Scan for the cell matching the given text and deliver its (x, y) coordinate at center. 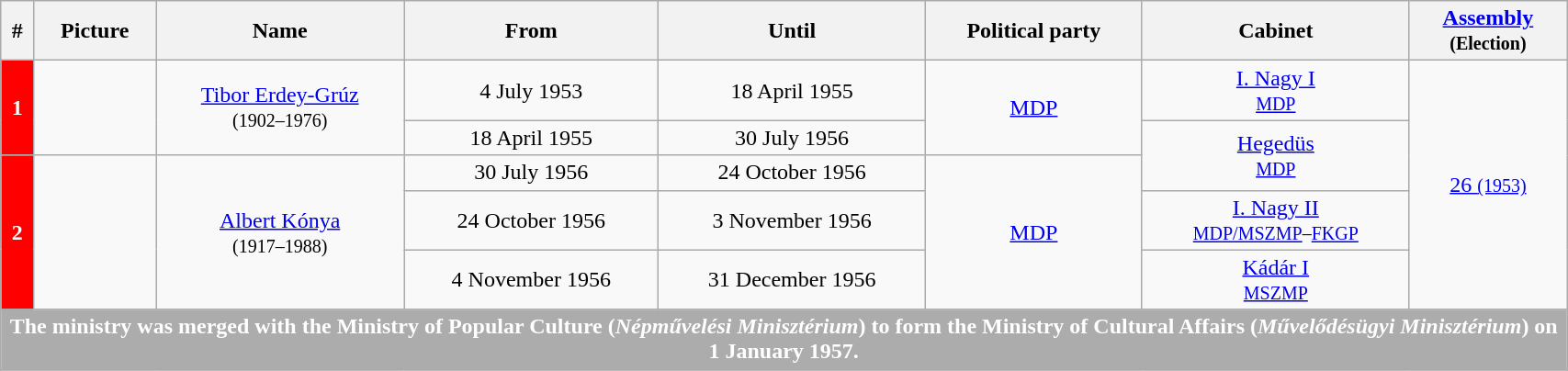
1 (17, 108)
Tibor Erdey-Grúz(1902–1976) (280, 108)
Assembly(Election) (1488, 31)
I. Nagy IIMDP/MSZMP–FKGP (1275, 220)
Political party (1033, 31)
3 November 1956 (792, 220)
From (531, 31)
2 (17, 232)
4 November 1956 (531, 279)
26 (1953) (1488, 185)
Kádár IMSZMP (1275, 279)
31 December 1956 (792, 279)
Picture (96, 31)
Cabinet (1275, 31)
# (17, 31)
Name (280, 31)
Until (792, 31)
I. Nagy IMDP (1275, 90)
4 July 1953 (531, 90)
Albert Kónya(1917–1988) (280, 232)
HegedüsMDP (1275, 155)
